Detect which cell encompasses the target text, then output its (x, y) center coordinate. 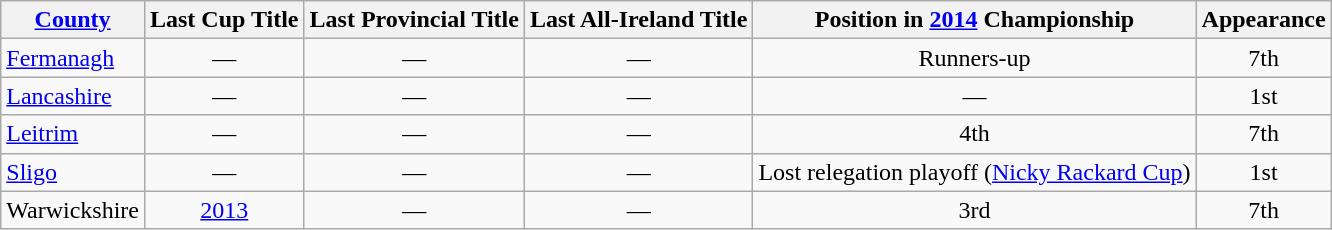
Lost relegation playoff (Nicky Rackard Cup) (974, 172)
Last Provincial Title (414, 20)
Fermanagh (73, 58)
Last Cup Title (224, 20)
2013 (224, 210)
Position in 2014 Championship (974, 20)
Lancashire (73, 96)
Last All-Ireland Title (638, 20)
County (73, 20)
3rd (974, 210)
Leitrim (73, 134)
Appearance (1264, 20)
Sligo (73, 172)
Warwickshire (73, 210)
Runners-up (974, 58)
4th (974, 134)
